Provide the (x, y) coordinate of the cell's center where the given text is located.  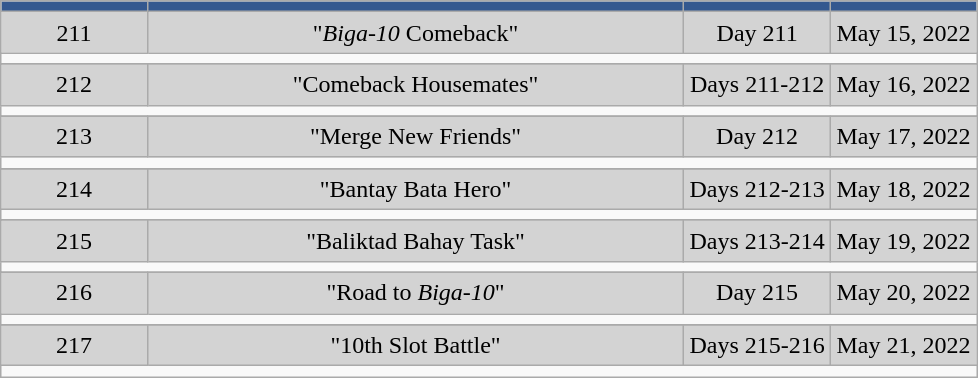
213 (74, 136)
Days 212-213 (757, 188)
May 16, 2022 (903, 84)
215 (74, 240)
"Bantay Bata Hero" (416, 188)
217 (74, 346)
"10th Slot Battle" (416, 346)
212 (74, 84)
Day 211 (757, 32)
May 19, 2022 (903, 240)
May 18, 2022 (903, 188)
"Road to Biga-10" (416, 292)
May 15, 2022 (903, 32)
"Baliktad Bahay Task" (416, 240)
216 (74, 292)
"Merge New Friends" (416, 136)
211 (74, 32)
May 20, 2022 (903, 292)
May 17, 2022 (903, 136)
Day 212 (757, 136)
May 21, 2022 (903, 346)
"Biga-10 Comeback" (416, 32)
Days 211-212 (757, 84)
Day 215 (757, 292)
Days 215-216 (757, 346)
Days 213-214 (757, 240)
214 (74, 188)
"Comeback Housemates" (416, 84)
